Detect which cell encompasses the target text, then output its [x, y] center coordinate. 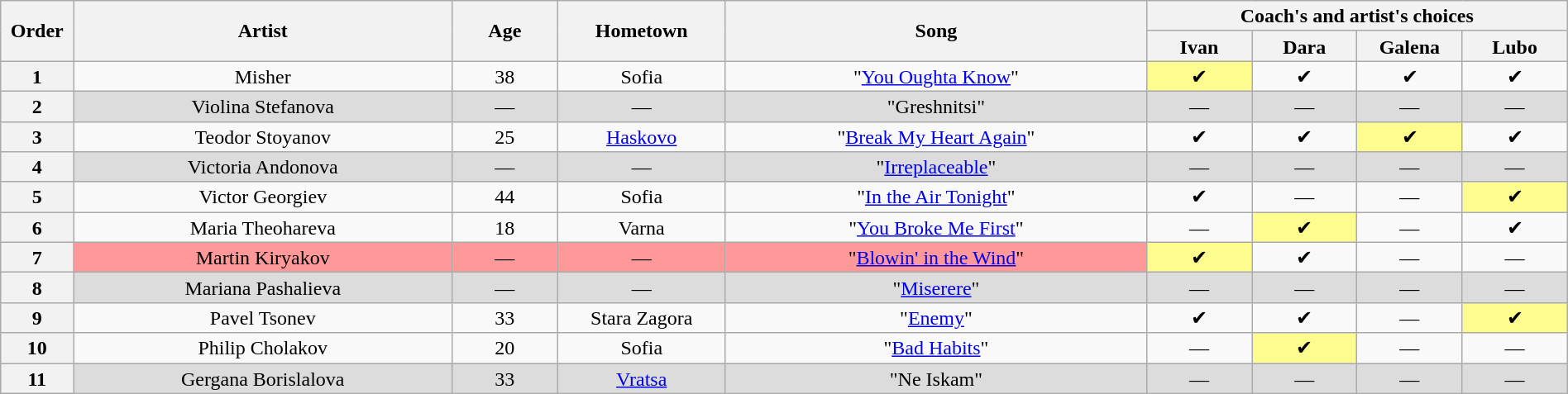
Dara [1305, 46]
10 [37, 349]
Gergana Borislalova [263, 378]
"Ne Iskam" [936, 378]
Varna [642, 228]
8 [37, 287]
3 [37, 137]
18 [504, 228]
"Miserere" [936, 287]
"You Broke Me First" [936, 228]
"Blowin' in the Wind" [936, 258]
9 [37, 317]
Violina Stefanova [263, 106]
"Break My Heart Again" [936, 137]
Coach's and artist's choices [1356, 17]
20 [504, 349]
Song [936, 31]
7 [37, 258]
"Bad Habits" [936, 349]
Martin Kiryakov [263, 258]
Philip Cholakov [263, 349]
Haskovo [642, 137]
"Greshnitsi" [936, 106]
Victor Georgiev [263, 197]
Maria Theohareva [263, 228]
"Irreplaceable" [936, 167]
44 [504, 197]
11 [37, 378]
4 [37, 167]
Galena [1409, 46]
2 [37, 106]
Teodor Stoyanov [263, 137]
25 [504, 137]
6 [37, 228]
Vratsa [642, 378]
1 [37, 76]
Ivan [1199, 46]
Pavel Tsonev [263, 317]
5 [37, 197]
Artist [263, 31]
Mariana Pashalieva [263, 287]
Stara Zagora [642, 317]
Order [37, 31]
Hometown [642, 31]
38 [504, 76]
"You Oughta Know" [936, 76]
Victoria Andonova [263, 167]
"Enemy" [936, 317]
Lubo [1515, 46]
Misher [263, 76]
"In the Air Tonight" [936, 197]
Age [504, 31]
